Pinpoint the cell where the given text exists, returning its (X, Y) midpoint coordinate. 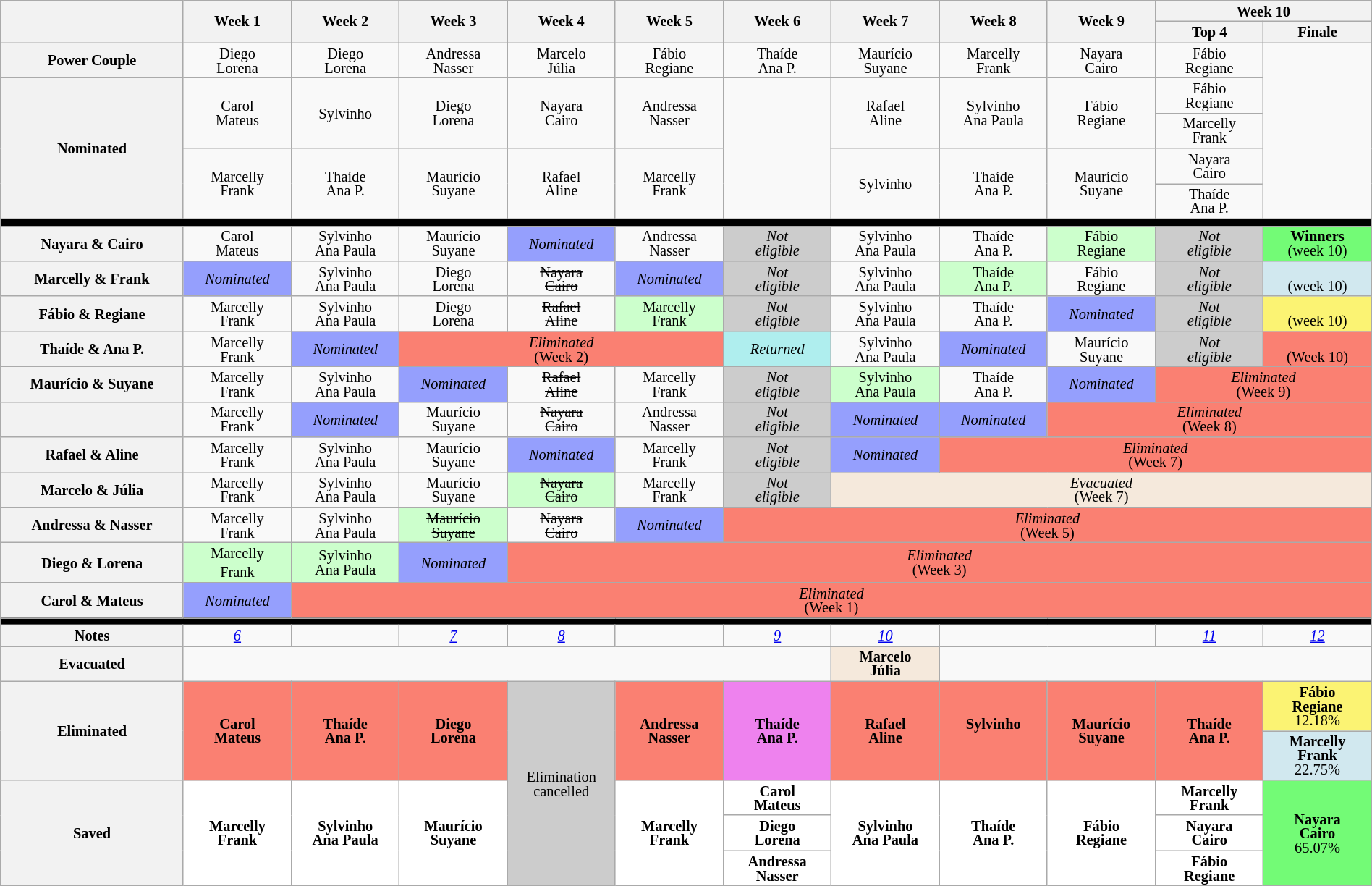
9 (777, 636)
Saved (93, 832)
Eliminated (93, 730)
Eliminated(Week 7) (1155, 455)
FábioRegiane12.18% (1317, 706)
8 (562, 636)
Andressa & Nasser (93, 526)
Thaíde & Ana P. (93, 349)
Week 7 (886, 21)
Nayara & Cairo (93, 243)
11 (1210, 636)
10 (886, 636)
Eliminated(Week 2) (562, 349)
Evacuated (93, 663)
Week 8 (993, 21)
Rafael & Aline (93, 455)
Diego & Lorena (93, 563)
Notes (93, 636)
Eliminated(Week 1) (832, 601)
Marcelly & Frank (93, 278)
Marcelo & Júlia (93, 489)
12 (1317, 636)
MarcellyFrank22.75% (1317, 755)
Top 4 (1210, 32)
Eliminated(Week 3) (939, 563)
Evacuated(Week 7) (1101, 489)
Week 3 (453, 21)
Week 10 (1263, 10)
6 (237, 636)
Eliminated(Week 5) (1048, 526)
(Week 10) (1317, 349)
Eliminated(Week 9) (1263, 384)
Eliminationcancelled (562, 783)
Eliminated(Week 8) (1209, 420)
Finale (1317, 32)
Winners(week 10) (1317, 243)
Week 9 (1101, 21)
Week 6 (777, 21)
7 (453, 636)
Maurício & Suyane (93, 384)
Returned (777, 349)
NayaraCairo65.07% (1317, 832)
Power Couple (93, 61)
Week 5 (669, 21)
Fábio & Regiane (93, 314)
Carol & Mateus (93, 601)
Week 4 (562, 21)
Week 1 (237, 21)
Week 2 (346, 21)
